Pinpoint the cell where the given text exists, returning its [x, y] midpoint coordinate. 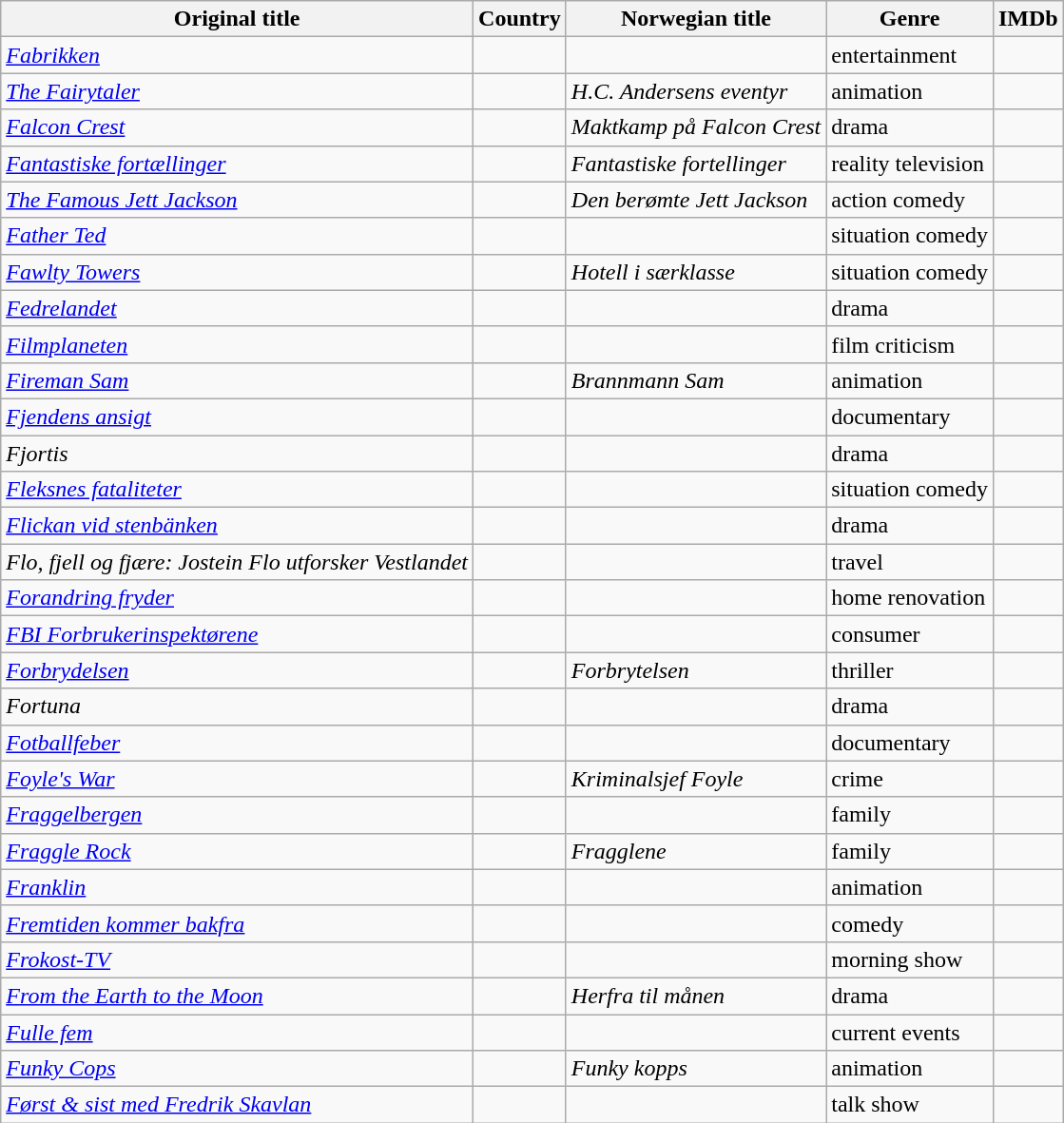
Maktkamp på Falcon Crest [696, 127]
action comedy [910, 200]
The Famous Jett Jackson [238, 200]
Fortuna [238, 707]
Fjendens ansigt [238, 416]
consumer [910, 634]
Fotballfeber [238, 743]
Først & sist med Fredrik Skavlan [238, 1105]
Foyle's War [238, 779]
Herfra til månen [696, 996]
Fraggle Rock [238, 851]
Fireman Sam [238, 380]
Forbrytelsen [696, 670]
Country [520, 19]
Fjortis [238, 454]
IMDb [1028, 19]
morning show [910, 959]
Norwegian title [696, 19]
Fantastiske fortellinger [696, 164]
FBI Forbrukerinspektørene [238, 634]
comedy [910, 923]
Flo, fjell og fjære: Jostein Flo utforsker Vestlandet [238, 562]
Hotell i særklasse [696, 272]
Fulle fem [238, 1032]
film criticism [910, 344]
thriller [910, 670]
home renovation [910, 598]
Fedrelandet [238, 308]
Funky kopps [696, 1069]
crime [910, 779]
Fraggelbergen [238, 815]
Original title [238, 19]
Den berømte Jett Jackson [696, 200]
entertainment [910, 55]
Forbrydelsen [238, 670]
Flickan vid stenbänken [238, 526]
Fremtiden kommer bakfra [238, 923]
From the Earth to the Moon [238, 996]
H.C. Andersens eventyr [696, 91]
Fleksnes fataliteter [238, 490]
Funky Cops [238, 1069]
Frokost-TV [238, 959]
Genre [910, 19]
The Fairytaler [238, 91]
Falcon Crest [238, 127]
Fawlty Towers [238, 272]
Fabrikken [238, 55]
Franklin [238, 887]
Forandring fryder [238, 598]
current events [910, 1032]
reality television [910, 164]
Fantastiske fortællinger [238, 164]
Brannmann Sam [696, 380]
Filmplaneten [238, 344]
Kriminalsjef Foyle [696, 779]
Father Ted [238, 236]
Fragglene [696, 851]
travel [910, 562]
talk show [910, 1105]
